Scan for the cell matching the given text and deliver its [x, y] coordinate at center. 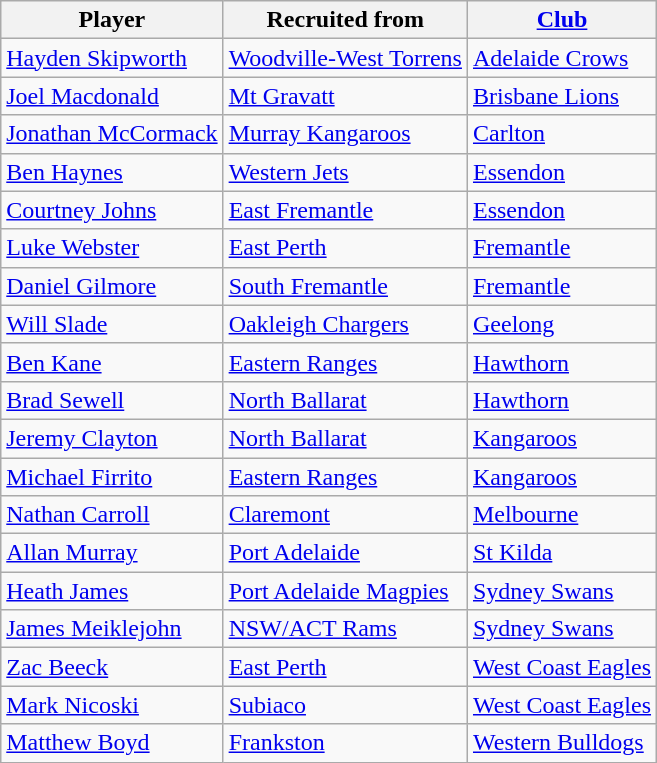
NSW/ACT Rams [345, 629]
Player [112, 20]
Ben Kane [112, 362]
Recruited from [345, 20]
Brisbane Lions [562, 96]
Joel Macdonald [112, 96]
Murray Kangaroos [345, 134]
Jonathan McCormack [112, 134]
Carlton [562, 134]
Western Bulldogs [562, 743]
Michael Firrito [112, 477]
Nathan Carroll [112, 515]
Jeremy Clayton [112, 438]
Brad Sewell [112, 400]
Courtney Johns [112, 210]
James Meiklejohn [112, 629]
Heath James [112, 591]
Geelong [562, 324]
Zac Beeck [112, 667]
Frankston [345, 743]
Claremont [345, 515]
Club [562, 20]
Woodville-West Torrens [345, 58]
Ben Haynes [112, 172]
Melbourne [562, 515]
Mt Gravatt [345, 96]
Allan Murray [112, 553]
Hayden Skipworth [112, 58]
Adelaide Crows [562, 58]
Port Adelaide Magpies [345, 591]
Subiaco [345, 705]
Mark Nicoski [112, 705]
Port Adelaide [345, 553]
Oakleigh Chargers [345, 324]
St Kilda [562, 553]
Luke Webster [112, 248]
Western Jets [345, 172]
East Fremantle [345, 210]
South Fremantle [345, 286]
Matthew Boyd [112, 743]
Daniel Gilmore [112, 286]
Will Slade [112, 324]
